Detect which cell encompasses the target text, then output its [X, Y] center coordinate. 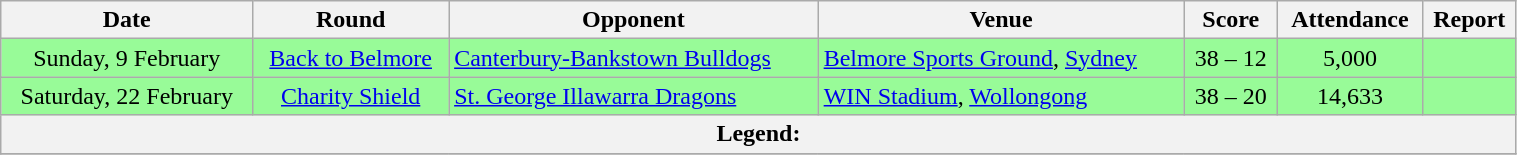
Canterbury-Bankstown Bulldogs [634, 58]
5,000 [1350, 58]
Report [1469, 20]
Sunday, 9 February [127, 58]
WIN Stadium, Wollongong [1001, 96]
38 – 12 [1231, 58]
Round [351, 20]
Back to Belmore [351, 58]
Date [127, 20]
Belmore Sports Ground, Sydney [1001, 58]
Opponent [634, 20]
Saturday, 22 February [127, 96]
14,633 [1350, 96]
Legend: [758, 134]
Attendance [1350, 20]
Score [1231, 20]
38 – 20 [1231, 96]
Venue [1001, 20]
St. George Illawarra Dragons [634, 96]
Charity Shield [351, 96]
